Output the (x, y) coordinate of the center of the cell containing the given text.  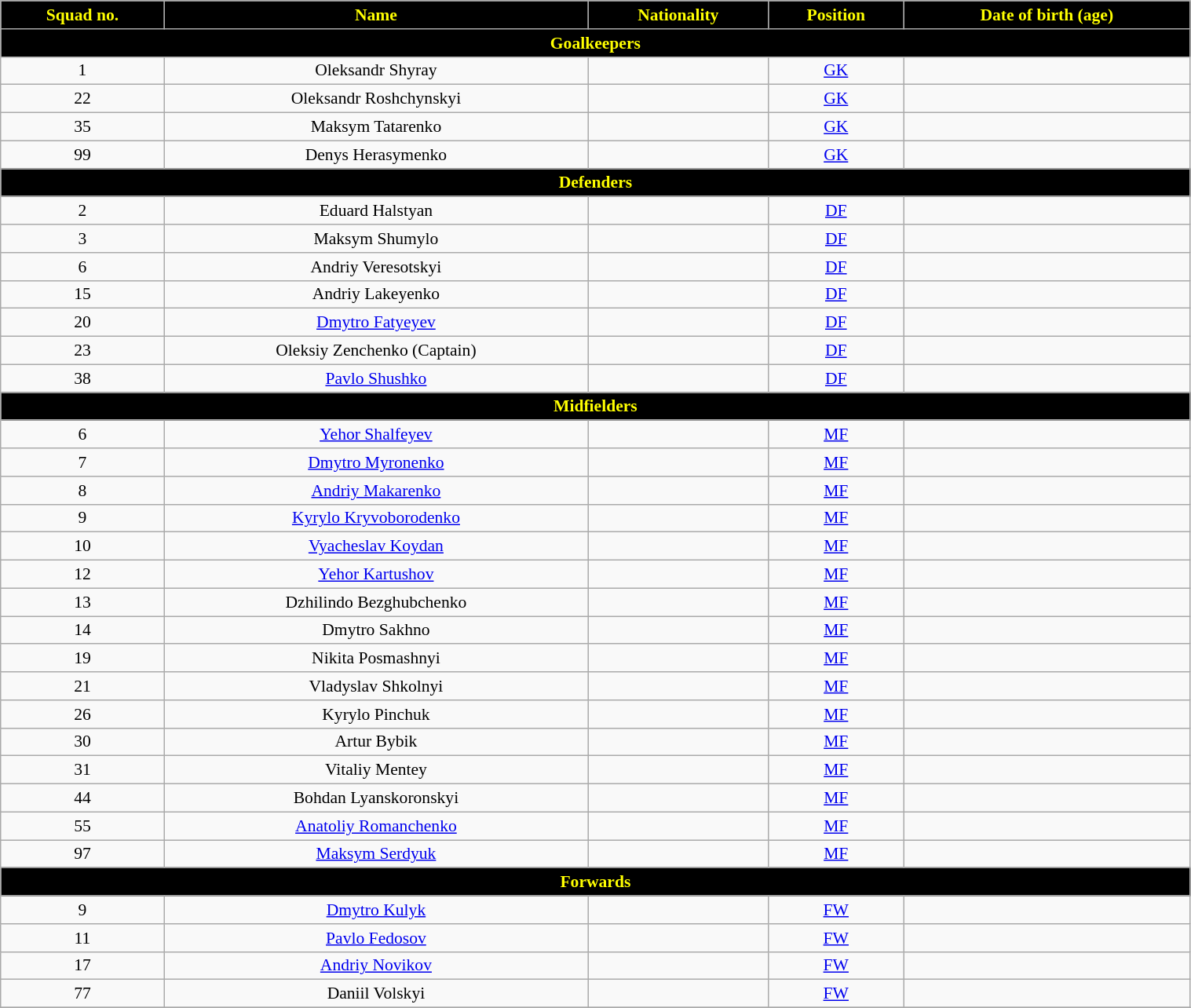
44 (82, 798)
Name (376, 15)
Position (836, 15)
Dzhilindo Bezghubchenko (376, 602)
22 (82, 99)
Date of birth (age) (1047, 15)
Squad no. (82, 15)
Nikita Posmashnyi (376, 659)
20 (82, 323)
Andriy Veresotskyi (376, 267)
Midfielders (595, 407)
Oleksandr Shyray (376, 71)
Dmytro Sakhno (376, 630)
Dmytro Kulyk (376, 910)
38 (82, 378)
Dmytro Myronenko (376, 462)
97 (82, 854)
13 (82, 602)
77 (82, 994)
30 (82, 742)
Anatoliy Romanchenko (376, 826)
Bohdan Lyanskoronskyi (376, 798)
8 (82, 491)
Vladyslav Shkolnyi (376, 686)
7 (82, 462)
Andriy Lakeyenko (376, 294)
99 (82, 155)
17 (82, 966)
1 (82, 71)
Maksym Serdyuk (376, 854)
14 (82, 630)
Kyrylo Pinchuk (376, 714)
Oleksandr Roshchynskyi (376, 99)
Denys Herasymenko (376, 155)
10 (82, 546)
26 (82, 714)
Oleksiy Zenchenko (Captain) (376, 351)
12 (82, 575)
Andriy Novikov (376, 966)
Kyrylo Kryvoborodenko (376, 518)
21 (82, 686)
Eduard Halstyan (376, 211)
Vitaliy Mentey (376, 770)
Forwards (595, 882)
Maksym Tatarenko (376, 127)
Defenders (595, 183)
Artur Bybik (376, 742)
Maksym Shumylo (376, 239)
Daniil Volskyi (376, 994)
Yehor Kartushov (376, 575)
23 (82, 351)
Pavlo Shushko (376, 378)
Nationality (678, 15)
Andriy Makarenko (376, 491)
Dmytro Fatyeyev (376, 323)
Yehor Shalfeyev (376, 435)
19 (82, 659)
Goalkeepers (595, 43)
2 (82, 211)
Vyacheslav Koydan (376, 546)
3 (82, 239)
31 (82, 770)
15 (82, 294)
35 (82, 127)
55 (82, 826)
11 (82, 938)
Pavlo Fedosov (376, 938)
